Return [X, Y] of the center of cell containing provided text 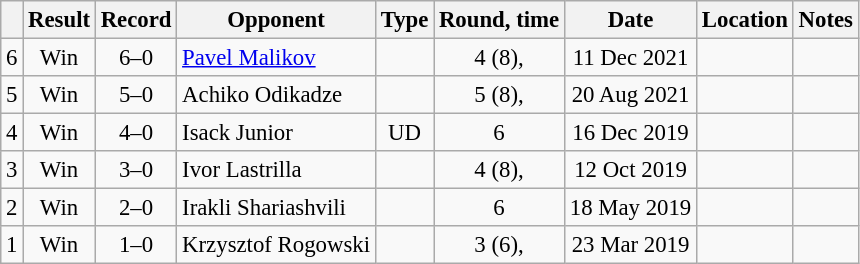
Location [746, 20]
12 Oct 2019 [630, 170]
5 [12, 95]
Opponent [276, 20]
6–0 [136, 58]
Krzysztof Rogowski [276, 245]
Record [136, 20]
Notes [826, 20]
1 [12, 245]
4–0 [136, 133]
3–0 [136, 170]
1–0 [136, 245]
20 Aug 2021 [630, 95]
Irakli Shariashvili [276, 208]
2 [12, 208]
11 Dec 2021 [630, 58]
Date [630, 20]
4 [12, 133]
3 [12, 170]
Round, time [500, 20]
3 (6), [500, 245]
Ivor Lastrilla [276, 170]
5 (8), [500, 95]
2–0 [136, 208]
Type [404, 20]
UD [404, 133]
Result [60, 20]
Achiko Odikadze [276, 95]
18 May 2019 [630, 208]
23 Mar 2019 [630, 245]
16 Dec 2019 [630, 133]
5–0 [136, 95]
Pavel Malikov [276, 58]
Isack Junior [276, 133]
